For the text-containing cell, return its midpoint in (x, y) coordinate format. 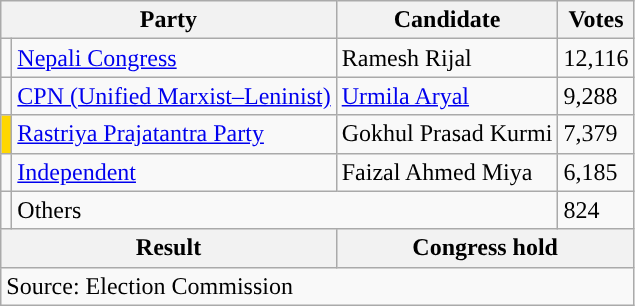
Result (168, 248)
Party (168, 20)
Congress hold (485, 248)
Candidate (447, 20)
Others (285, 210)
Rastriya Prajatantra Party (174, 134)
12,116 (596, 58)
Gokhul Prasad Kurmi (447, 134)
Ramesh Rijal (447, 58)
Independent (174, 172)
Urmila Aryal (447, 96)
6,185 (596, 172)
CPN (Unified Marxist–Leninist) (174, 96)
Nepali Congress (174, 58)
824 (596, 210)
Votes (596, 20)
Faizal Ahmed Miya (447, 172)
Source: Election Commission (318, 286)
7,379 (596, 134)
9,288 (596, 96)
